Return (X, Y) of the center of cell containing provided text 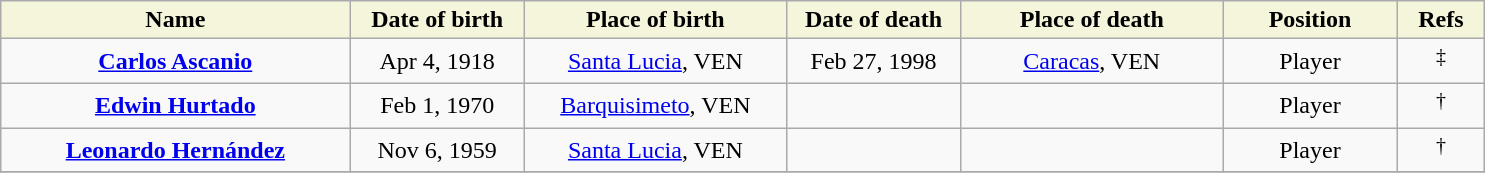
Edwin Hurtado (176, 106)
Apr 4, 1918 (438, 62)
‡ (1440, 62)
Name (176, 20)
Feb 27, 1998 (874, 62)
Leonardo Hernández (176, 150)
Caracas, VEN (1092, 62)
Nov 6, 1959 (438, 150)
Refs (1440, 20)
Place of birth (655, 20)
Barquisimeto, VEN (655, 106)
Carlos Ascanio (176, 62)
Position (1310, 20)
Date of birth (438, 20)
Date of death (874, 20)
Feb 1, 1970 (438, 106)
Place of death (1092, 20)
